Output the (x, y) coordinate of the center of the cell containing the given text.  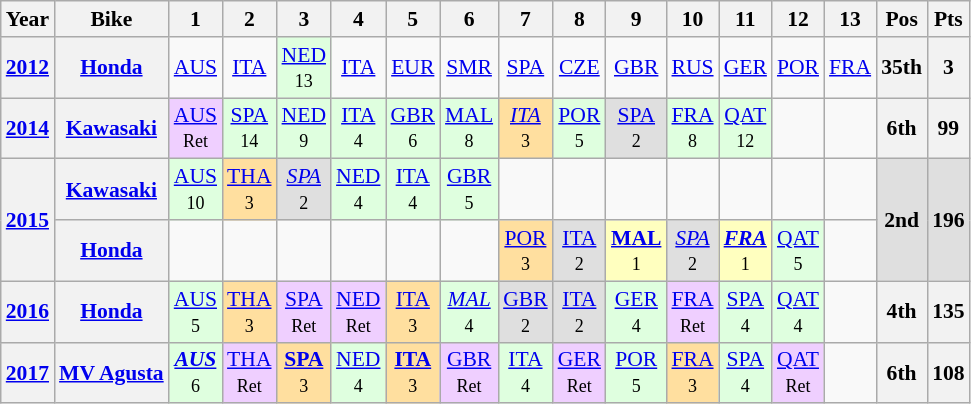
MAL8 (469, 128)
10 (692, 19)
9 (636, 19)
MAL4 (469, 312)
2015 (28, 220)
Pts (948, 19)
108 (948, 372)
NEDRet (358, 312)
Pos (902, 19)
SPARet (304, 312)
QAT5 (798, 250)
5 (414, 19)
POR3 (526, 250)
NED9 (304, 128)
2016 (28, 312)
QATRet (798, 372)
13 (850, 19)
QAT12 (746, 128)
8 (580, 19)
SPA3 (304, 372)
GBR6 (414, 128)
FRA3 (692, 372)
2014 (28, 128)
AUS6 (196, 372)
MAL1 (636, 250)
MV Agusta (112, 372)
GBRRet (469, 372)
SMR (469, 68)
4 (358, 19)
35th (902, 68)
11 (746, 19)
6 (469, 19)
Bike (112, 19)
RUS (692, 68)
NED13 (304, 68)
SPA14 (249, 128)
Year (28, 19)
AUS10 (196, 190)
FRA1 (746, 250)
2017 (28, 372)
SPA (526, 68)
12 (798, 19)
2 (249, 19)
2012 (28, 68)
GER4 (636, 312)
GBR2 (526, 312)
FRARet (692, 312)
GBR (636, 68)
AUS5 (196, 312)
THARet (249, 372)
135 (948, 312)
GERRet (580, 372)
7 (526, 19)
AUS (196, 68)
QAT4 (798, 312)
2nd (902, 220)
CZE (580, 68)
1 (196, 19)
AUSRet (196, 128)
POR (798, 68)
FRA (850, 68)
GER (746, 68)
99 (948, 128)
FRA8 (692, 128)
GBR5 (469, 190)
4th (902, 312)
196 (948, 220)
EUR (414, 68)
